Return [X, Y] of the center of cell containing provided text 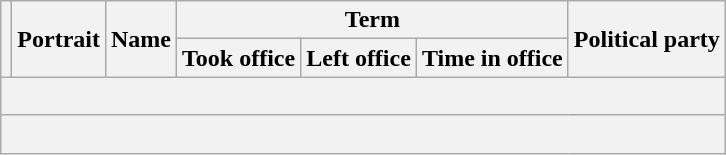
Name [140, 39]
Term [373, 20]
Portrait [59, 39]
Time in office [492, 58]
Took office [239, 58]
Left office [359, 58]
Political party [646, 39]
